Search for the cell housing the specified text and yield its [x, y] center coordinate. 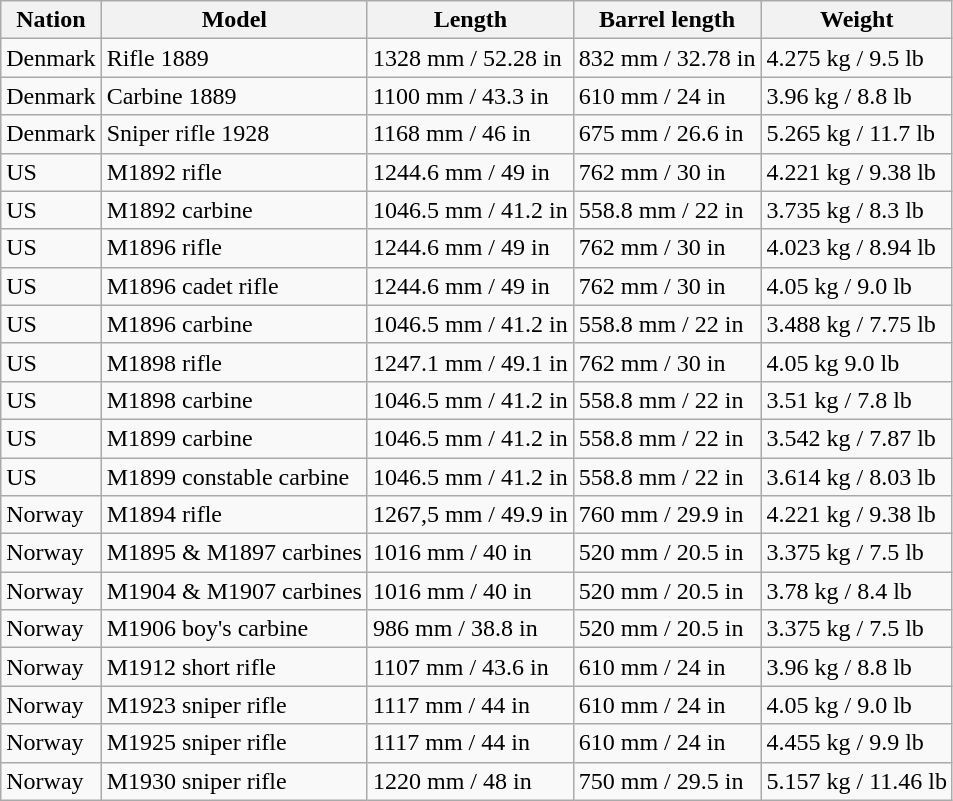
M1896 rifle [234, 248]
Sniper rifle 1928 [234, 134]
M1892 rifle [234, 172]
5.157 kg / 11.46 lb [857, 781]
M1894 rifle [234, 515]
675 mm / 26.6 in [667, 134]
M1930 sniper rifle [234, 781]
1168 mm / 46 in [470, 134]
M1912 short rifle [234, 667]
M1895 & M1897 carbines [234, 553]
1247.1 mm / 49.1 in [470, 362]
3.78 kg / 8.4 lb [857, 591]
M1904 & M1907 carbines [234, 591]
1107 mm / 43.6 in [470, 667]
Length [470, 20]
M1906 boy's carbine [234, 629]
M1923 sniper rifle [234, 705]
Nation [51, 20]
4.023 kg / 8.94 lb [857, 248]
M1899 carbine [234, 438]
986 mm / 38.8 in [470, 629]
1220 mm / 48 in [470, 781]
750 mm / 29.5 in [667, 781]
832 mm / 32.78 in [667, 58]
M1896 cadet rifle [234, 286]
M1892 carbine [234, 210]
1100 mm / 43.3 in [470, 96]
Barrel length [667, 20]
M1899 constable carbine [234, 477]
Weight [857, 20]
3.488 kg / 7.75 lb [857, 324]
3.542 kg / 7.87 lb [857, 438]
Rifle 1889 [234, 58]
M1925 sniper rifle [234, 743]
760 mm / 29.9 in [667, 515]
Carbine 1889 [234, 96]
5.265 kg / 11.7 lb [857, 134]
M1898 rifle [234, 362]
3.735 kg / 8.3 lb [857, 210]
M1896 carbine [234, 324]
M1898 carbine [234, 400]
1267,5 mm / 49.9 in [470, 515]
4.275 kg / 9.5 lb [857, 58]
1328 mm / 52.28 in [470, 58]
4.455 kg / 9.9 lb [857, 743]
3.614 kg / 8.03 lb [857, 477]
4.05 kg 9.0 lb [857, 362]
Model [234, 20]
3.51 kg / 7.8 lb [857, 400]
